Scan for the cell matching the given text and deliver its [X, Y] coordinate at center. 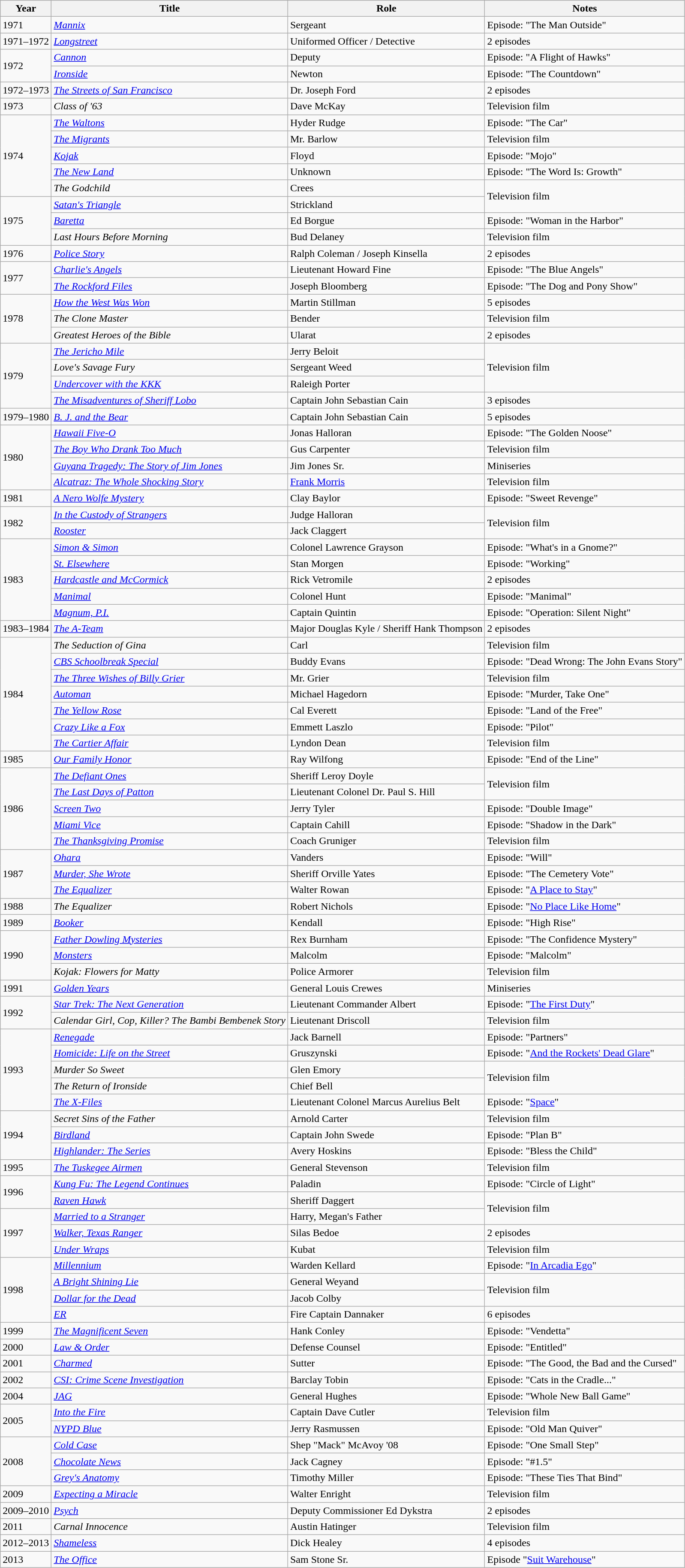
General Louis Crewes [386, 988]
1989 [26, 923]
Into the Fire [170, 1412]
1981 [26, 498]
Bender [386, 319]
2000 [26, 1347]
Episode: "The Countdown" [585, 74]
1995 [26, 1167]
6 episodes [585, 1315]
Warden Kellard [386, 1266]
Coach Gruniger [386, 841]
1993 [26, 1070]
Avery Hoskins [386, 1151]
1977 [26, 278]
The Waltons [170, 123]
Jim Jones Sr. [386, 465]
Automan [170, 694]
General Hughes [386, 1396]
Episode: "The Dog and Pony Show" [585, 286]
Silas Bedoe [386, 1233]
Notes [585, 9]
Hyder Rudge [386, 123]
How the West Was Won [170, 302]
Alcatraz: The Whole Shocking Story [170, 482]
1994 [26, 1135]
Ed Borgue [386, 221]
Ralph Coleman / Joseph Kinsella [386, 253]
Episode: "Plan B" [585, 1135]
Clay Baylor [386, 498]
The Misadventures of Sheriff Lobo [170, 400]
Lieutenant Colonel Marcus Aurelius Belt [386, 1102]
Episode: "The Car" [585, 123]
Episode: "The Cemetery Vote" [585, 874]
Episode "Suit Warehouse" [585, 1559]
The Cartier Affair [170, 743]
Raven Hawk [170, 1200]
Sergeant [386, 25]
Episode: "End of the Line" [585, 760]
2012–2013 [26, 1543]
Captain Dave Cutler [386, 1412]
Psych [170, 1510]
Malcolm [386, 955]
Dollar for the Dead [170, 1298]
Murder, She Wrote [170, 874]
Paladin [386, 1184]
St. Elsewhere [170, 564]
Episode: "Working" [585, 564]
Class of '63 [170, 106]
The Clone Master [170, 319]
ER [170, 1315]
Jerry Tyler [386, 808]
Bud Delaney [386, 237]
1985 [26, 760]
2013 [26, 1559]
The Streets of San Francisco [170, 90]
Year [26, 9]
Episode: "What's in a Gnome?" [585, 547]
Under Wraps [170, 1249]
Kojak: Flowers for Matty [170, 971]
Sheriff Leroy Doyle [386, 776]
Buddy Evans [386, 661]
The Tuskegee Airmen [170, 1167]
1997 [26, 1233]
Major Douglas Kyle / Sheriff Hank Thompson [386, 629]
1982 [26, 523]
Episode: "The Blue Angels" [585, 270]
Episode: "Sweet Revenge" [585, 498]
The Last Days of Patton [170, 792]
Episode: "Bless the Child" [585, 1151]
Lieutenant Driscoll [386, 1021]
Father Dowling Mysteries [170, 939]
Episode: "The Good, the Bad and the Cursed" [585, 1363]
Role [386, 9]
Raleigh Porter [386, 384]
Ironside [170, 74]
Chief Bell [386, 1086]
The A-Team [170, 629]
A Bright Shining Lie [170, 1282]
Episode: "In Arcadia Ego" [585, 1266]
JAG [170, 1396]
The Office [170, 1559]
Episode: "Double Image" [585, 808]
Episode: "The First Duty" [585, 1004]
Renegade [170, 1037]
1974 [26, 155]
Rick Vetromile [386, 580]
Longstreet [170, 41]
A Nero Wolfe Mystery [170, 498]
The Boy Who Drank Too Much [170, 449]
Kojak [170, 155]
Sergeant Weed [386, 368]
Episode: "No Place Like Home" [585, 906]
Monsters [170, 955]
Timothy Miller [386, 1478]
Cal Everett [386, 710]
Episode: "Will" [585, 857]
Episode: "Whole New Ball Game" [585, 1396]
Frank Morris [386, 482]
The Godchild [170, 188]
Vanders [386, 857]
Captain Cahill [386, 825]
Sutter [386, 1363]
1990 [26, 955]
Simon & Simon [170, 547]
Episode: "#1.5" [585, 1461]
Baretta [170, 221]
1980 [26, 457]
1972 [26, 66]
Episode: "Operation: Silent Night" [585, 612]
Cannon [170, 57]
Married to a Stranger [170, 1216]
1976 [26, 253]
3 episodes [585, 400]
Kung Fu: The Legend Continues [170, 1184]
Episode: "Malcolm" [585, 955]
Highlander: The Series [170, 1151]
1979 [26, 376]
Episode: "These Ties That Bind" [585, 1478]
Episode: "Manimal" [585, 596]
Ularat [386, 335]
1971–1972 [26, 41]
Jonas Halloran [386, 433]
Carl [386, 645]
Robert Nichols [386, 906]
Episode: "And the Rockets' Dead Glare" [585, 1053]
Sheriff Daggert [386, 1200]
Episode: "Partners" [585, 1037]
Lieutenant Howard Fine [386, 270]
Hank Conley [386, 1331]
The Return of Ironside [170, 1086]
1975 [26, 221]
Dick Healey [386, 1543]
Shep "Mack" McAvoy '08 [386, 1445]
Mr. Barlow [386, 139]
Episode: "The Word Is: Growth" [585, 172]
B. J. and the Bear [170, 416]
The Defiant Ones [170, 776]
The Magnificent Seven [170, 1331]
Episode: "The Golden Noose" [585, 433]
Title [170, 9]
Ray Wilfong [386, 760]
1988 [26, 906]
Barclay Tobin [386, 1380]
Jack Barnell [386, 1037]
Episode: "The Confidence Mystery" [585, 939]
Birdland [170, 1135]
1986 [26, 808]
Manimal [170, 596]
Defense Counsel [386, 1347]
Grey's Anatomy [170, 1478]
Mr. Grier [386, 678]
Dave McKay [386, 106]
1978 [26, 319]
Hardcastle and McCormick [170, 580]
Captain John Swede [386, 1135]
The Migrants [170, 139]
Episode: "Land of the Free" [585, 710]
Sam Stone Sr. [386, 1559]
Crees [386, 188]
Captain Quintin [386, 612]
Episode: "A Flight of Hawks" [585, 57]
1984 [26, 694]
Michael Hagedorn [386, 694]
General Weyand [386, 1282]
Hawaii Five-O [170, 433]
The Seduction of Gina [170, 645]
Fire Captain Dannaker [386, 1315]
Joseph Bloomberg [386, 286]
Golden Years [170, 988]
CBS Schoolbreak Special [170, 661]
Episode: "Pilot" [585, 727]
Shameless [170, 1543]
Lieutenant Commander Albert [386, 1004]
Charlie's Angels [170, 270]
Gruszynski [386, 1053]
Greatest Heroes of the Bible [170, 335]
Kubat [386, 1249]
Colonel Lawrence Grayson [386, 547]
Law & Order [170, 1347]
2001 [26, 1363]
Episode: "Old Man Quiver" [585, 1429]
Rex Burnham [386, 939]
Jack Claggert [386, 531]
Last Hours Before Morning [170, 237]
Crazy Like a Fox [170, 727]
Secret Sins of the Father [170, 1119]
1971 [26, 25]
2008 [26, 1461]
Our Family Honor [170, 760]
Miami Vice [170, 825]
Harry, Megan's Father [386, 1216]
Colonel Hunt [386, 596]
Sheriff Orville Yates [386, 874]
Charmed [170, 1363]
Calendar Girl, Cop, Killer? The Bambi Bembenek Story [170, 1021]
Lieutenant Colonel Dr. Paul S. Hill [386, 792]
2009–2010 [26, 1510]
Deputy [386, 57]
1999 [26, 1331]
Glen Emory [386, 1070]
Episode: "Entitled" [585, 1347]
Police Story [170, 253]
1987 [26, 874]
Newton [386, 74]
Episode: "The Man Outside" [585, 25]
The Jericho Mile [170, 351]
Lyndon Dean [386, 743]
Arnold Carter [386, 1119]
Booker [170, 923]
2011 [26, 1527]
Cold Case [170, 1445]
Rooster [170, 531]
Dr. Joseph Ford [386, 90]
Walter Rowan [386, 890]
Austin Hatinger [386, 1527]
Unknown [386, 172]
1972–1973 [26, 90]
1983 [26, 580]
Episode: "Vendetta" [585, 1331]
Episode: "Mojo" [585, 155]
Episode: "Circle of Light" [585, 1184]
Judge Halloran [386, 515]
Deputy Commissioner Ed Dykstra [386, 1510]
Carnal Innocence [170, 1527]
Mannix [170, 25]
General Stevenson [386, 1167]
Episode: "High Rise" [585, 923]
NYPD Blue [170, 1429]
Walker, Texas Ranger [170, 1233]
2004 [26, 1396]
1973 [26, 106]
Episode: "Woman in the Harbor" [585, 221]
Satan's Triangle [170, 205]
Jacob Colby [386, 1298]
Love's Savage Fury [170, 368]
Murder So Sweet [170, 1070]
Gus Carpenter [386, 449]
2002 [26, 1380]
Screen Two [170, 808]
The Thanksgiving Promise [170, 841]
Kendall [386, 923]
Jerry Rasmussen [386, 1429]
The Rockford Files [170, 286]
The New Land [170, 172]
Floyd [386, 155]
Episode: "A Place to Stay" [585, 890]
Ohara [170, 857]
2005 [26, 1420]
1979–1980 [26, 416]
Homicide: Life on the Street [170, 1053]
1983–1984 [26, 629]
1998 [26, 1290]
1991 [26, 988]
Emmett Laszlo [386, 727]
Episode: "Shadow in the Dark" [585, 825]
Jerry Beloit [386, 351]
Chocolate News [170, 1461]
Expecting a Miracle [170, 1494]
Magnum, P.I. [170, 612]
The Yellow Rose [170, 710]
Millennium [170, 1266]
Jack Cagney [386, 1461]
CSI: Crime Scene Investigation [170, 1380]
Martin Stillman [386, 302]
Star Trek: The Next Generation [170, 1004]
2009 [26, 1494]
The X-Files [170, 1102]
Episode: "Murder, Take One" [585, 694]
The Three Wishes of Billy Grier [170, 678]
Guyana Tragedy: The Story of Jim Jones [170, 465]
Strickland [386, 205]
Episode: "Space" [585, 1102]
1996 [26, 1192]
Episode: "One Small Step" [585, 1445]
Undercover with the KKK [170, 384]
1992 [26, 1013]
In the Custody of Strangers [170, 515]
4 episodes [585, 1543]
Episode: "Dead Wrong: The John Evans Story" [585, 661]
Police Armorer [386, 971]
Uniformed Officer / Detective [386, 41]
Episode: "Cats in the Cradle..." [585, 1380]
Stan Morgen [386, 564]
Walter Enright [386, 1494]
